Identify which cell holds the provided text, then report its (X, Y) central coordinate. 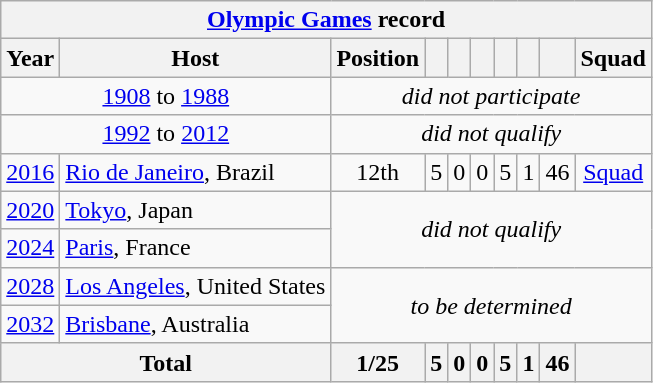
Year (30, 58)
Brisbane, Australia (196, 324)
12th (378, 172)
2020 (30, 210)
1/25 (378, 362)
Paris, France (196, 248)
1908 to 1988 (166, 96)
Position (378, 58)
1992 to 2012 (166, 134)
2016 (30, 172)
Los Angeles, United States (196, 286)
Total (166, 362)
2028 (30, 286)
Host (196, 58)
Rio de Janeiro, Brazil (196, 172)
to be determined (492, 305)
Tokyo, Japan (196, 210)
2032 (30, 324)
did not participate (492, 96)
2024 (30, 248)
Olympic Games record (326, 20)
